Find where the given text appears and provide that cell's center as (X, Y) coordinate. 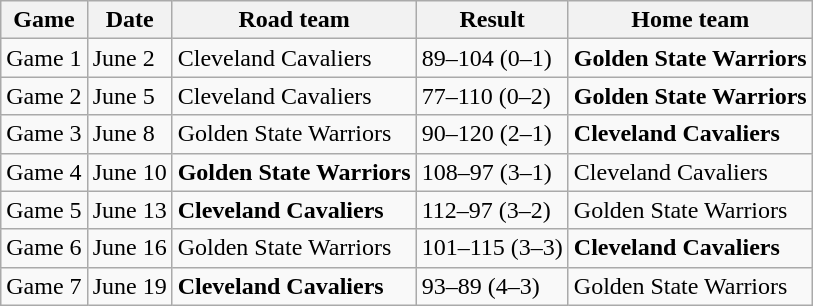
Game (44, 20)
Home team (690, 20)
Game 5 (44, 210)
June 2 (130, 58)
June 13 (130, 210)
93–89 (4–3) (492, 286)
Game 7 (44, 286)
June 8 (130, 134)
108–97 (3–1) (492, 172)
101–115 (3–3) (492, 248)
Game 1 (44, 58)
Date (130, 20)
Game 6 (44, 248)
June 19 (130, 286)
Game 4 (44, 172)
Game 3 (44, 134)
Result (492, 20)
June 5 (130, 96)
112–97 (3–2) (492, 210)
June 16 (130, 248)
77–110 (0–2) (492, 96)
June 10 (130, 172)
Game 2 (44, 96)
89–104 (0–1) (492, 58)
Road team (294, 20)
90–120 (2–1) (492, 134)
